Provide the (X, Y) coordinate of the cell's center where the given text is located.  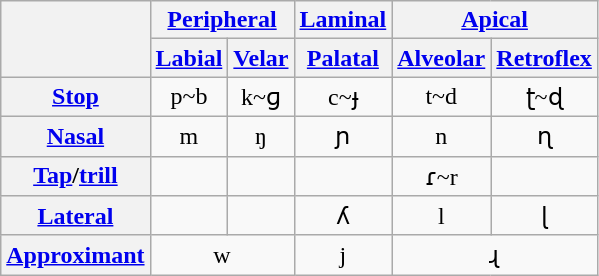
Laminal (343, 20)
ŋ (261, 136)
t~d (442, 97)
Velar (261, 58)
ɭ (544, 216)
c~ɟ (343, 97)
Stop (76, 97)
Approximant (76, 255)
Labial (189, 58)
ʎ (343, 216)
n (442, 136)
ɻ (495, 255)
Peripheral (222, 20)
Lateral (76, 216)
m (189, 136)
l (442, 216)
ɲ (343, 136)
p~b (189, 97)
ɾ~r (442, 176)
ɳ (544, 136)
Alveolar (442, 58)
Palatal (343, 58)
Retroflex (544, 58)
Nasal (76, 136)
Tap/trill (76, 176)
k~ɡ (261, 97)
w (222, 255)
j (343, 255)
Apical (495, 20)
ʈ~ɖ (544, 97)
